Return [X, Y] of the center of cell containing provided text 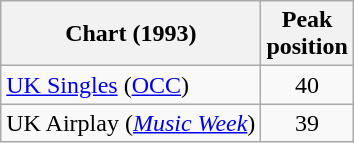
Peakposition [307, 34]
UK Singles (OCC) [131, 85]
40 [307, 85]
Chart (1993) [131, 34]
UK Airplay (Music Week) [131, 123]
39 [307, 123]
